Determine the [x, y] coordinate at the center of the cell enclosing the given text.  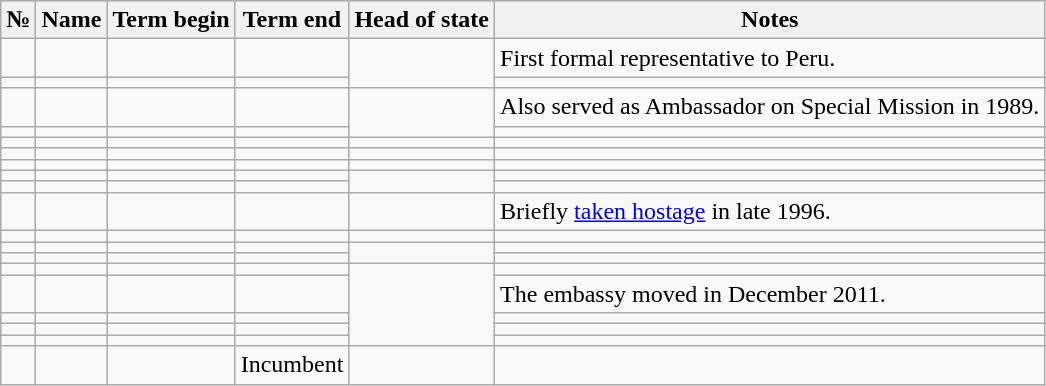
First formal representative to Peru. [770, 58]
The embassy moved in December 2011. [770, 294]
Notes [770, 20]
Incumbent [292, 365]
Term begin [171, 20]
№ [18, 20]
Also served as Ambassador on Special Mission in 1989. [770, 107]
Briefly taken hostage in late 1996. [770, 211]
Name [72, 20]
Head of state [422, 20]
Term end [292, 20]
